Return [X, Y] of the center of cell containing provided text 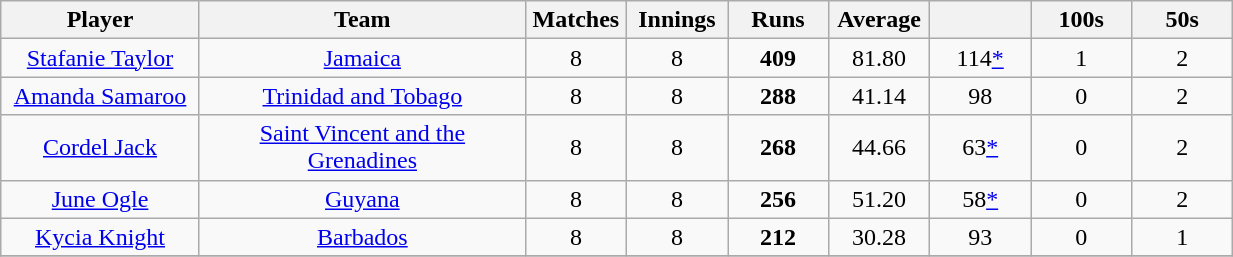
Jamaica [362, 58]
Team [362, 20]
Guyana [362, 199]
268 [778, 148]
Matches [576, 20]
Trinidad and Tobago [362, 96]
288 [778, 96]
Innings [676, 20]
100s [1082, 20]
44.66 [880, 148]
41.14 [880, 96]
93 [980, 237]
Cordel Jack [100, 148]
Runs [778, 20]
409 [778, 58]
Kycia Knight [100, 237]
Average [880, 20]
Barbados [362, 237]
58* [980, 199]
Saint Vincent and the Grenadines [362, 148]
98 [980, 96]
51.20 [880, 199]
Amanda Samaroo [100, 96]
81.80 [880, 58]
50s [1182, 20]
Stafanie Taylor [100, 58]
114* [980, 58]
212 [778, 237]
256 [778, 199]
63* [980, 148]
30.28 [880, 237]
June Ogle [100, 199]
Player [100, 20]
